Identify which cell holds the provided text, then report its (X, Y) central coordinate. 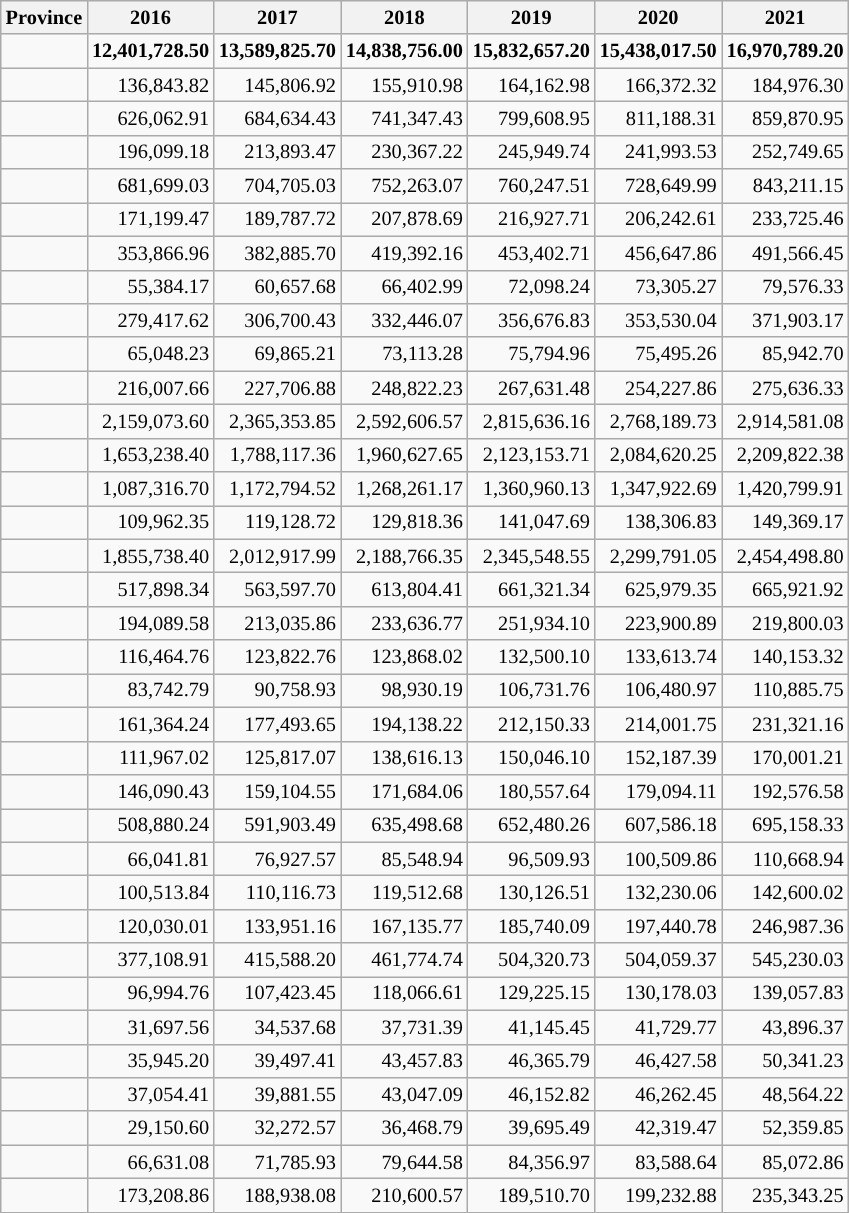
665,921.92 (786, 589)
2,188,766.35 (404, 556)
2,454,498.80 (786, 556)
110,885.75 (786, 690)
192,576.58 (786, 791)
85,942.70 (786, 354)
132,500.10 (532, 657)
164,162.98 (532, 85)
1,420,799.91 (786, 489)
37,731.39 (404, 1027)
85,072.86 (786, 1162)
695,158.33 (786, 825)
184,976.30 (786, 85)
504,059.37 (658, 960)
196,099.18 (150, 152)
216,007.66 (150, 388)
66,402.99 (404, 287)
138,306.83 (658, 522)
15,832,657.20 (532, 51)
116,464.76 (150, 657)
37,054.41 (150, 1094)
419,392.16 (404, 253)
107,423.45 (278, 993)
39,881.55 (278, 1094)
252,749.65 (786, 152)
223,900.89 (658, 623)
167,135.77 (404, 926)
177,493.65 (278, 724)
2017 (278, 17)
2,123,153.71 (532, 455)
2,299,791.05 (658, 556)
1,347,922.69 (658, 489)
1,960,627.65 (404, 455)
46,427.58 (658, 1061)
213,035.86 (278, 623)
111,967.02 (150, 758)
2,012,917.99 (278, 556)
625,979.35 (658, 589)
843,211.15 (786, 186)
100,513.84 (150, 892)
79,644.58 (404, 1162)
149,369.17 (786, 522)
2,209,822.38 (786, 455)
75,794.96 (532, 354)
2,345,548.55 (532, 556)
130,178.03 (658, 993)
12,401,728.50 (150, 51)
760,247.51 (532, 186)
248,822.23 (404, 388)
306,700.43 (278, 320)
2018 (404, 17)
84,356.97 (532, 1162)
206,242.61 (658, 219)
704,705.03 (278, 186)
681,699.03 (150, 186)
32,272.57 (278, 1128)
563,597.70 (278, 589)
2,592,606.57 (404, 421)
180,557.64 (532, 791)
Province (44, 17)
110,668.94 (786, 859)
212,150.33 (532, 724)
166,372.32 (658, 85)
799,608.95 (532, 118)
71,785.93 (278, 1162)
79,576.33 (786, 287)
216,927.71 (532, 219)
517,898.34 (150, 589)
173,208.86 (150, 1195)
60,657.68 (278, 287)
138,616.13 (404, 758)
65,048.23 (150, 354)
118,066.61 (404, 993)
508,880.24 (150, 825)
46,365.79 (532, 1061)
382,885.70 (278, 253)
31,697.56 (150, 1027)
129,818.36 (404, 522)
179,094.11 (658, 791)
125,817.07 (278, 758)
85,548.94 (404, 859)
66,631.08 (150, 1162)
15,438,017.50 (658, 51)
1,087,316.70 (150, 489)
2021 (786, 17)
161,364.24 (150, 724)
14,838,756.00 (404, 51)
170,001.21 (786, 758)
1,855,738.40 (150, 556)
123,822.76 (278, 657)
188,938.08 (278, 1195)
591,903.49 (278, 825)
73,305.27 (658, 287)
123,868.02 (404, 657)
811,188.31 (658, 118)
83,588.64 (658, 1162)
35,945.20 (150, 1061)
140,153.32 (786, 657)
231,321.16 (786, 724)
356,676.83 (532, 320)
142,600.02 (786, 892)
213,893.47 (278, 152)
613,804.41 (404, 589)
39,497.41 (278, 1061)
2,815,636.16 (532, 421)
119,128.72 (278, 522)
171,684.06 (404, 791)
141,047.69 (532, 522)
136,843.82 (150, 85)
72,098.24 (532, 287)
39,695.49 (532, 1128)
75,495.26 (658, 354)
2,159,073.60 (150, 421)
491,566.45 (786, 253)
66,041.81 (150, 859)
246,987.36 (786, 926)
545,230.03 (786, 960)
2019 (532, 17)
48,564.22 (786, 1094)
1,360,960.13 (532, 489)
752,263.07 (404, 186)
132,230.06 (658, 892)
146,090.43 (150, 791)
661,321.34 (532, 589)
461,774.74 (404, 960)
199,232.88 (658, 1195)
1,172,794.52 (278, 489)
859,870.95 (786, 118)
90,758.93 (278, 690)
100,509.86 (658, 859)
230,367.22 (404, 152)
34,537.68 (278, 1027)
109,962.35 (150, 522)
106,731.76 (532, 690)
1,268,261.17 (404, 489)
210,600.57 (404, 1195)
43,457.83 (404, 1061)
139,057.83 (786, 993)
626,062.91 (150, 118)
197,440.78 (658, 926)
55,384.17 (150, 287)
2,768,189.73 (658, 421)
119,512.68 (404, 892)
16,970,789.20 (786, 51)
219,800.03 (786, 623)
1,788,117.36 (278, 455)
371,903.17 (786, 320)
83,742.79 (150, 690)
267,631.48 (532, 388)
684,634.43 (278, 118)
235,343.25 (786, 1195)
607,586.18 (658, 825)
96,994.76 (150, 993)
251,934.10 (532, 623)
635,498.68 (404, 825)
41,729.77 (658, 1027)
150,046.10 (532, 758)
159,104.55 (278, 791)
42,319.47 (658, 1128)
254,227.86 (658, 388)
133,613.74 (658, 657)
43,047.09 (404, 1094)
120,030.01 (150, 926)
275,636.33 (786, 388)
353,530.04 (658, 320)
279,417.62 (150, 320)
652,480.26 (532, 825)
13,589,825.70 (278, 51)
227,706.88 (278, 388)
52,359.85 (786, 1128)
377,108.91 (150, 960)
189,510.70 (532, 1195)
36,468.79 (404, 1128)
98,930.19 (404, 690)
2,365,353.85 (278, 421)
504,320.73 (532, 960)
110,116.73 (278, 892)
76,927.57 (278, 859)
2020 (658, 17)
453,402.71 (532, 253)
189,787.72 (278, 219)
46,152.82 (532, 1094)
233,725.46 (786, 219)
50,341.23 (786, 1061)
185,740.09 (532, 926)
741,347.43 (404, 118)
194,089.58 (150, 623)
2,084,620.25 (658, 455)
29,150.60 (150, 1128)
456,647.86 (658, 253)
130,126.51 (532, 892)
194,138.22 (404, 724)
233,636.77 (404, 623)
728,649.99 (658, 186)
415,588.20 (278, 960)
353,866.96 (150, 253)
129,225.15 (532, 993)
73,113.28 (404, 354)
214,001.75 (658, 724)
106,480.97 (658, 690)
69,865.21 (278, 354)
96,509.93 (532, 859)
46,262.45 (658, 1094)
2016 (150, 17)
245,949.74 (532, 152)
2,914,581.08 (786, 421)
145,806.92 (278, 85)
155,910.98 (404, 85)
152,187.39 (658, 758)
207,878.69 (404, 219)
241,993.53 (658, 152)
133,951.16 (278, 926)
332,446.07 (404, 320)
41,145.45 (532, 1027)
43,896.37 (786, 1027)
171,199.47 (150, 219)
1,653,238.40 (150, 455)
